Detect which cell encompasses the target text, then output its (x, y) center coordinate. 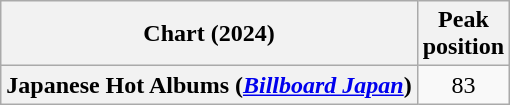
83 (463, 85)
Chart (2024) (209, 34)
Peakposition (463, 34)
Japanese Hot Albums (Billboard Japan) (209, 85)
